Search for the cell housing the specified text and yield its [x, y] center coordinate. 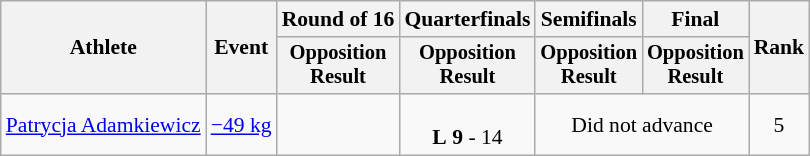
Patrycja Adamkiewicz [104, 124]
Did not advance [642, 124]
Rank [780, 48]
Round of 16 [338, 19]
Semifinals [588, 19]
5 [780, 124]
−49 kg [242, 124]
Athlete [104, 48]
Quarterfinals [467, 19]
Final [696, 19]
L 9 - 14 [467, 124]
Event [242, 48]
